Return [X, Y] of the center of cell containing provided text 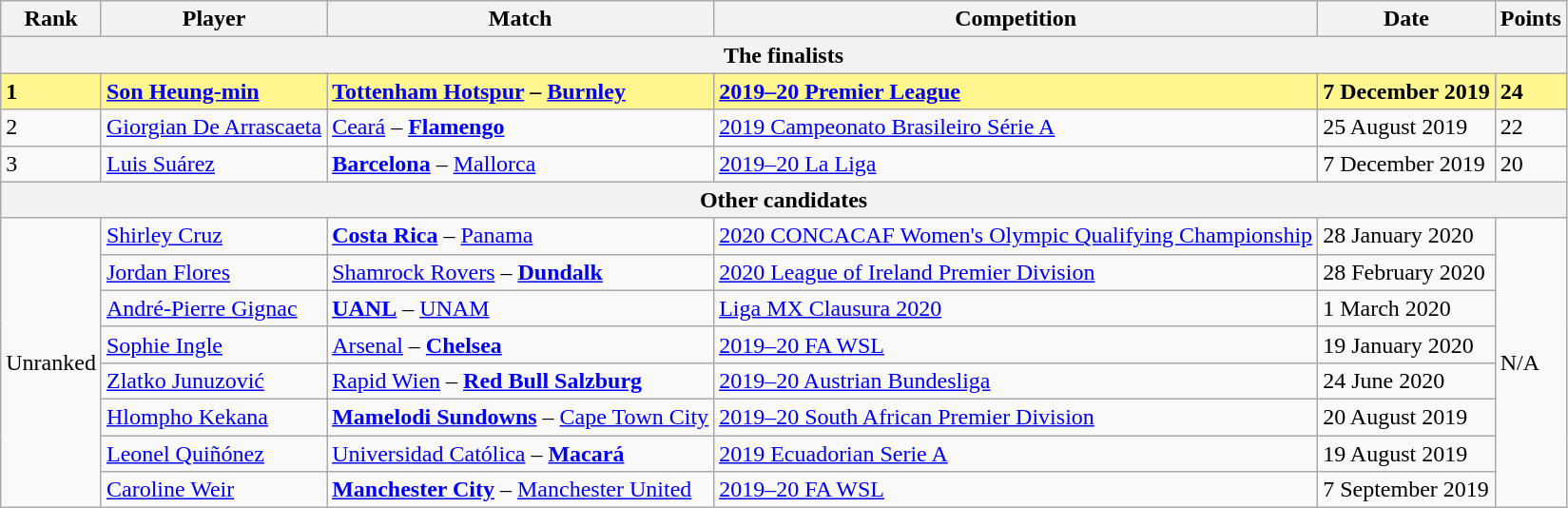
Shamrock Rovers – Dundalk [521, 272]
25 August 2019 [1407, 127]
Jordan Flores [213, 272]
Son Heung-min [213, 91]
Arsenal – Chelsea [521, 344]
2019–20 La Liga [1016, 164]
Player [213, 19]
22 [1531, 127]
Other candidates [784, 200]
Rapid Wien – Red Bull Salzburg [521, 381]
Caroline Weir [213, 490]
Sophie Ingle [213, 344]
Zlatko Junuzović [213, 381]
2020 CONCACAF Women's Olympic Qualifying Championship [1016, 236]
1 March 2020 [1407, 308]
2019–20 South African Premier Division [1016, 417]
Shirley Cruz [213, 236]
24 [1531, 91]
2019 Campeonato Brasileiro Série A [1016, 127]
N/A [1531, 362]
Barcelona – Mallorca [521, 164]
20 August 2019 [1407, 417]
Leonel Quiñónez [213, 454]
UANL – UNAM [521, 308]
2 [51, 127]
24 June 2020 [1407, 381]
Rank [51, 19]
Date [1407, 19]
2019 Ecuadorian Serie A [1016, 454]
1 [51, 91]
19 January 2020 [1407, 344]
Match [521, 19]
Liga MX Clausura 2020 [1016, 308]
Mamelodi Sundowns – Cape Town City [521, 417]
20 [1531, 164]
Giorgian De Arrascaeta [213, 127]
Unranked [51, 362]
Costa Rica – Panama [521, 236]
2019–20 Premier League [1016, 91]
3 [51, 164]
Manchester City – Manchester United [521, 490]
Universidad Católica – Macará [521, 454]
28 January 2020 [1407, 236]
Hlompho Kekana [213, 417]
The finalists [784, 55]
André-Pierre Gignac [213, 308]
7 September 2019 [1407, 490]
Tottenham Hotspur – Burnley [521, 91]
Ceará – Flamengo [521, 127]
28 February 2020 [1407, 272]
Points [1531, 19]
2020 League of Ireland Premier Division [1016, 272]
2019–20 Austrian Bundesliga [1016, 381]
Competition [1016, 19]
19 August 2019 [1407, 454]
Luis Suárez [213, 164]
